Determine the [x, y] coordinate at the center of the cell enclosing the given text.  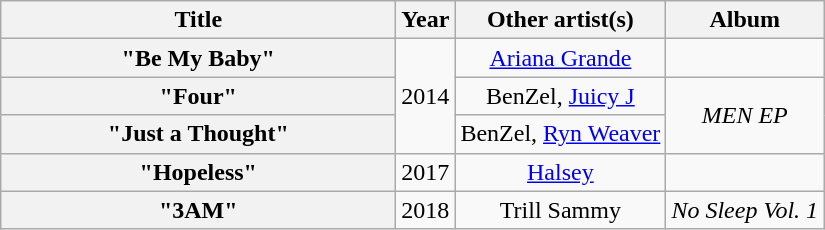
MEN EP [745, 115]
Halsey [560, 172]
BenZel, Juicy J [560, 96]
"Four" [198, 96]
2017 [426, 172]
"3AM" [198, 210]
No Sleep Vol. 1 [745, 210]
Title [198, 20]
"Hopeless" [198, 172]
2014 [426, 96]
Other artist(s) [560, 20]
Ariana Grande [560, 58]
2018 [426, 210]
"Just a Thought" [198, 134]
Year [426, 20]
BenZel, Ryn Weaver [560, 134]
Trill Sammy [560, 210]
"Be My Baby" [198, 58]
Album [745, 20]
